Extract the [X, Y] coordinate from the center of the cell holding the provided text.  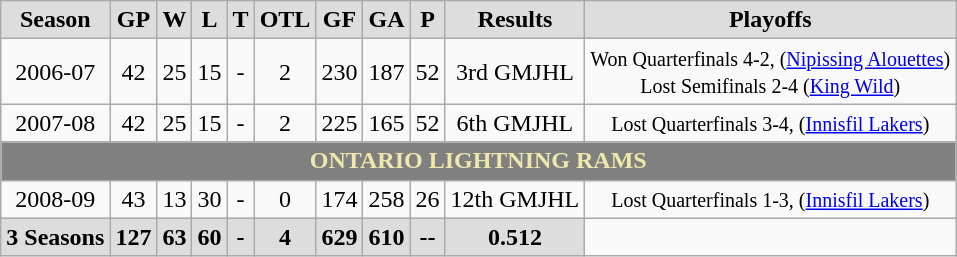
GF [340, 20]
13 [174, 199]
610 [386, 237]
P [428, 20]
2007-08 [56, 123]
Lost Quarterfinals 1-3, (Innisfil Lakers) [770, 199]
0.512 [515, 237]
GP [134, 20]
Won Quarterfinals 4-2, (Nipissing Alouettes)Lost Semifinals 2-4 (King Wild) [770, 72]
3 Seasons [56, 237]
6th GMJHL [515, 123]
L [210, 20]
225 [340, 123]
174 [340, 199]
12th GMJHL [515, 199]
43 [134, 199]
3rd GMJHL [515, 72]
26 [428, 199]
T [240, 20]
30 [210, 199]
127 [134, 237]
Results [515, 20]
258 [386, 199]
Playoffs [770, 20]
629 [340, 237]
165 [386, 123]
2008-09 [56, 199]
OTL [285, 20]
Lost Quarterfinals 3-4, (Innisfil Lakers) [770, 123]
0 [285, 199]
GA [386, 20]
230 [340, 72]
187 [386, 72]
2006-07 [56, 72]
63 [174, 237]
ONTARIO LIGHTNING RAMS [478, 161]
-- [428, 237]
Season [56, 20]
4 [285, 237]
60 [210, 237]
W [174, 20]
